Output the [X, Y] coordinate of the center of the cell containing the given text.  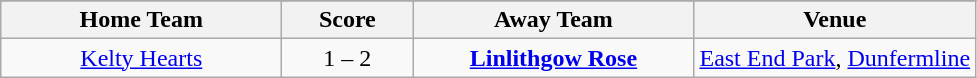
Away Team [554, 20]
Venue [835, 20]
East End Park, Dunfermline [835, 58]
Score [348, 20]
1 – 2 [348, 58]
Home Team [142, 20]
Linlithgow Rose [554, 58]
Kelty Hearts [142, 58]
